Output the (x, y) coordinate of the center of the cell containing the given text.  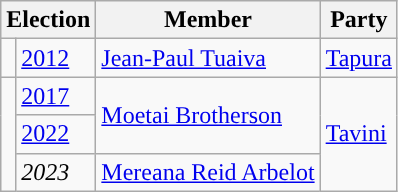
Member (208, 20)
2023 (56, 172)
Moetai Brotherson (208, 115)
2012 (56, 58)
2022 (56, 134)
Election (48, 20)
Party (358, 20)
Jean-Paul Tuaiva (208, 58)
Tapura (358, 58)
2017 (56, 96)
Tavini (358, 134)
Mereana Reid Arbelot (208, 172)
